Return the [X, Y] coordinate for the center point of the cell that contains the specified text.  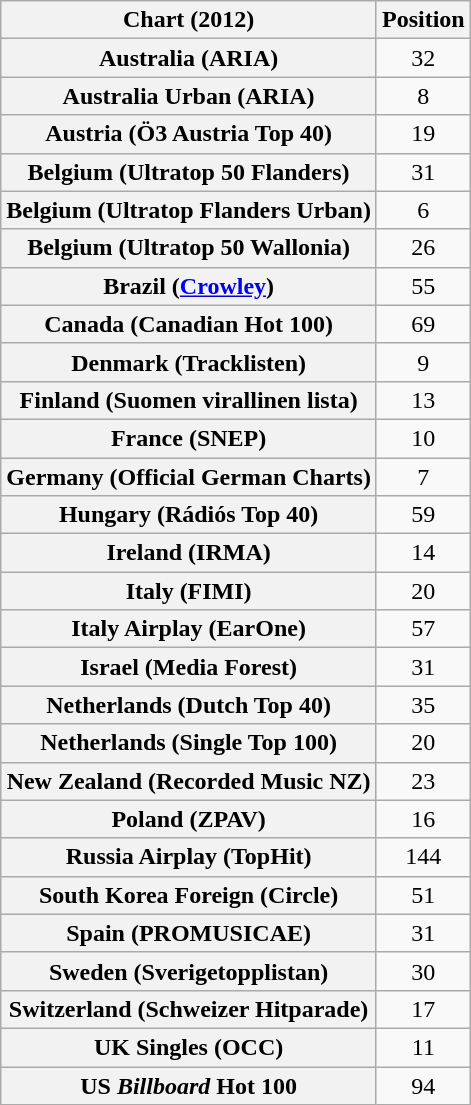
Australia (ARIA) [189, 58]
Austria (Ö3 Austria Top 40) [189, 134]
19 [423, 134]
US Billboard Hot 100 [189, 1085]
Switzerland (Schweizer Hitparade) [189, 1009]
57 [423, 629]
Netherlands (Single Top 100) [189, 743]
France (SNEP) [189, 438]
Chart (2012) [189, 20]
7 [423, 477]
Belgium (Ultratop 50 Wallonia) [189, 248]
UK Singles (OCC) [189, 1047]
23 [423, 781]
Netherlands (Dutch Top 40) [189, 705]
Hungary (Rádiós Top 40) [189, 515]
59 [423, 515]
Australia Urban (ARIA) [189, 96]
Denmark (Tracklisten) [189, 362]
Russia Airplay (TopHit) [189, 857]
26 [423, 248]
10 [423, 438]
144 [423, 857]
Italy (FIMI) [189, 591]
51 [423, 895]
Belgium (Ultratop Flanders Urban) [189, 210]
Sweden (Sverigetopplistan) [189, 971]
11 [423, 1047]
Spain (PROMUSICAE) [189, 933]
17 [423, 1009]
Finland (Suomen virallinen lista) [189, 400]
13 [423, 400]
Ireland (IRMA) [189, 553]
South Korea Foreign (Circle) [189, 895]
94 [423, 1085]
Italy Airplay (EarOne) [189, 629]
Brazil (Crowley) [189, 286]
35 [423, 705]
Canada (Canadian Hot 100) [189, 324]
Israel (Media Forest) [189, 667]
6 [423, 210]
55 [423, 286]
69 [423, 324]
Germany (Official German Charts) [189, 477]
Poland (ZPAV) [189, 819]
9 [423, 362]
32 [423, 58]
New Zealand (Recorded Music NZ) [189, 781]
30 [423, 971]
Belgium (Ultratop 50 Flanders) [189, 172]
16 [423, 819]
Position [423, 20]
14 [423, 553]
8 [423, 96]
